Detect which cell encompasses the target text, then output its [x, y] center coordinate. 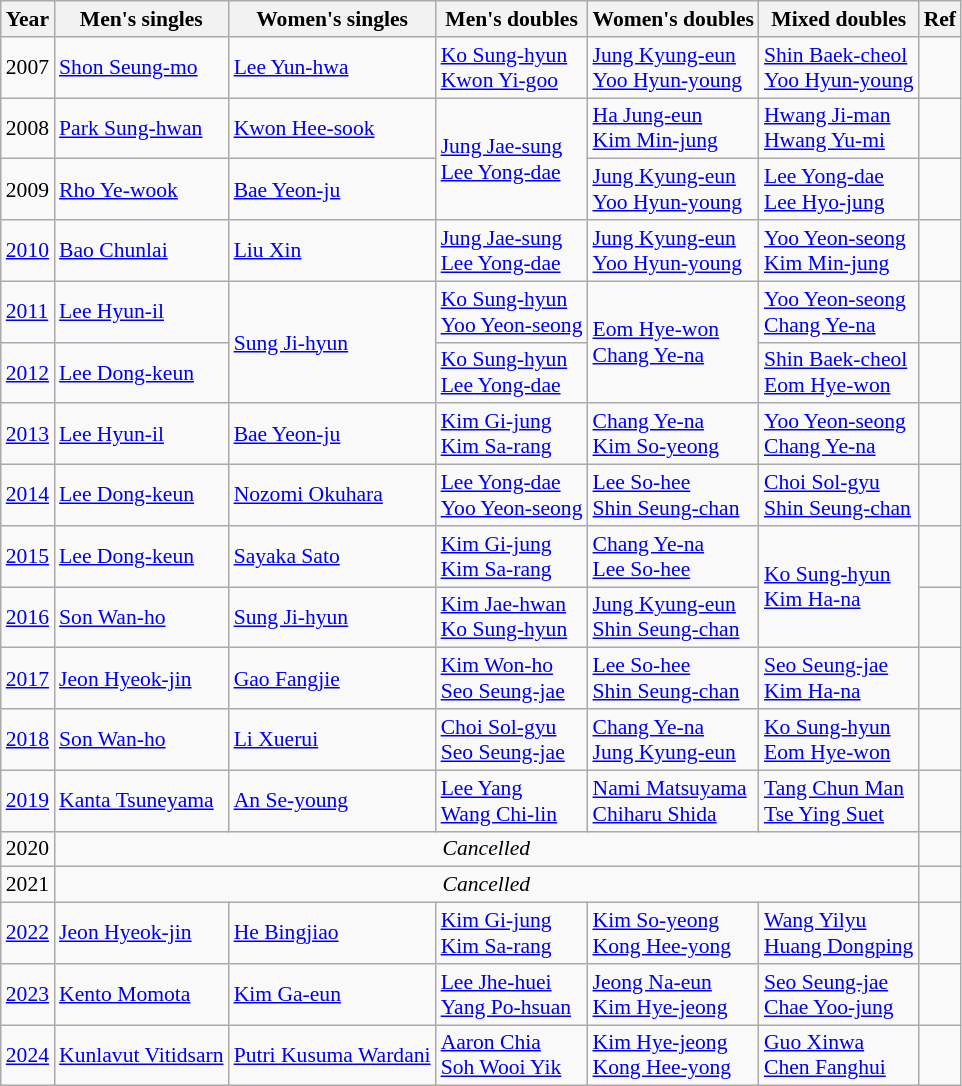
Guo Xinwa Chen Fanghui [839, 1056]
Putri Kusuma Wardani [332, 1056]
2020 [28, 849]
Rho Ye-wook [142, 190]
Chang Ye-na Jung Kyung-eun [672, 740]
Women's doubles [672, 19]
Nozomi Okuhara [332, 496]
2022 [28, 934]
Wang Yilyu Huang Dongping [839, 934]
Tang Chun Man Tse Ying Suet [839, 800]
Sayaka Sato [332, 556]
Shon Seung-mo [142, 68]
Lee Yun-hwa [332, 68]
Kim So-yeong Kong Hee-yong [672, 934]
Eom Hye-won Chang Ye-na [672, 342]
2018 [28, 740]
2015 [28, 556]
Ko Sung-hyun Kwon Yi-goo [512, 68]
2008 [28, 128]
Jeong Na-eun Kim Hye-jeong [672, 994]
Shin Baek-cheol Yoo Hyun-young [839, 68]
Ko Sung-hyun Lee Yong-dae [512, 372]
2021 [28, 885]
Park Sung-hwan [142, 128]
Lee Yong-dae Yoo Yeon-seong [512, 496]
Kim Ga-eun [332, 994]
Yoo Yeon-seong Kim Min-jung [839, 250]
2007 [28, 68]
Mixed doubles [839, 19]
2014 [28, 496]
Hwang Ji-man Hwang Yu-mi [839, 128]
2013 [28, 434]
Gao Fangjie [332, 678]
Chang Ye-na Lee So-hee [672, 556]
Kim Jae-hwan Ko Sung-hyun [512, 618]
2009 [28, 190]
He Bingjiao [332, 934]
Seo Seung-jae Chae Yoo-jung [839, 994]
An Se-young [332, 800]
2023 [28, 994]
Kanta Tsuneyama [142, 800]
Ko Sung-hyun Yoo Yeon-seong [512, 312]
Kwon Hee-sook [332, 128]
Kunlavut Vitidsarn [142, 1056]
Kim Hye-jeong Kong Hee-yong [672, 1056]
Seo Seung-jae Kim Ha-na [839, 678]
Lee Yang Wang Chi-lin [512, 800]
2019 [28, 800]
Choi Sol-gyu Seo Seung-jae [512, 740]
Ref [940, 19]
Bao Chunlai [142, 250]
Ko Sung-hyun Eom Hye-won [839, 740]
2024 [28, 1056]
Nami Matsuyama Chiharu Shida [672, 800]
Liu Xin [332, 250]
Chang Ye-na Kim So-yeong [672, 434]
Year [28, 19]
Men's singles [142, 19]
Lee Yong-dae Lee Hyo-jung [839, 190]
2010 [28, 250]
Kim Won-ho Seo Seung-jae [512, 678]
Lee Jhe-huei Yang Po-hsuan [512, 994]
Ko Sung-hyun Kim Ha-na [839, 587]
Women's singles [332, 19]
Ha Jung-eun Kim Min-jung [672, 128]
2016 [28, 618]
Shin Baek-cheol Eom Hye-won [839, 372]
Jung Kyung-eun Shin Seung-chan [672, 618]
Choi Sol-gyu Shin Seung-chan [839, 496]
2017 [28, 678]
2012 [28, 372]
2011 [28, 312]
Aaron Chia Soh Wooi Yik [512, 1056]
Men's doubles [512, 19]
Li Xuerui [332, 740]
Kento Momota [142, 994]
